Find where the given text appears and provide that cell's center as (x, y) coordinate. 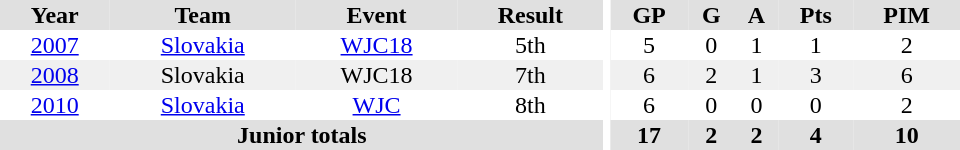
5th (530, 45)
2010 (54, 105)
5 (649, 45)
8th (530, 105)
2007 (54, 45)
Pts (816, 15)
Team (202, 15)
Year (54, 15)
PIM (906, 15)
2008 (54, 75)
G (712, 15)
GP (649, 15)
Event (376, 15)
Result (530, 15)
4 (816, 135)
17 (649, 135)
7th (530, 75)
WJC (376, 105)
Junior totals (302, 135)
A (757, 15)
10 (906, 135)
3 (816, 75)
